From the cell containing the given text, extract its center point as [X, Y] coordinate. 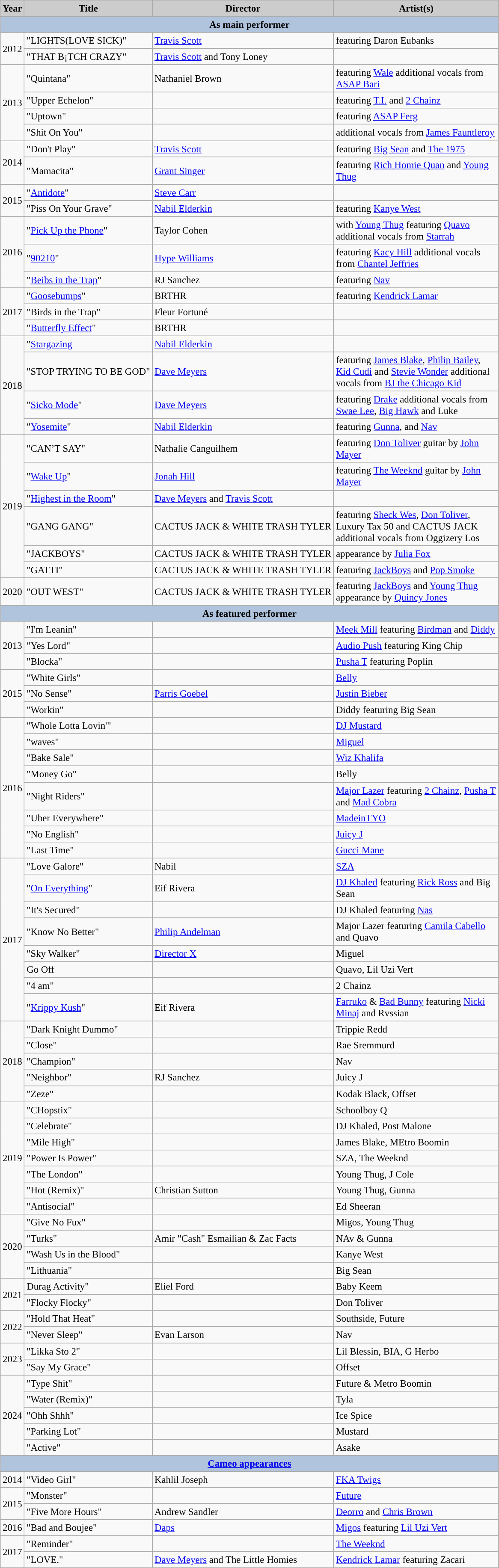
Steve Carr [243, 192]
"STOP TRYING TO BE GOD" [88, 372]
featuring Kendrick Lamar [416, 296]
"Sky Walker" [88, 953]
Title [88, 9]
"No English" [88, 834]
"LIGHTS(LOVE SICK)" [88, 41]
"No Sense" [88, 694]
Go Off [88, 970]
Offset [416, 1367]
NAv & Gunna [416, 1239]
"Birds in the Trap" [88, 312]
Nathalie Canguilhem [243, 449]
Kendrick Lamar featuring Zacari [416, 1560]
"Wash Us in the Blood" [88, 1254]
Major Lazer featuring Camila Cabello and Quavo [416, 932]
Director X [243, 953]
"The London" [88, 1174]
"Whole Lotta Lovin'" [88, 726]
Fleur Fortuné [243, 312]
"Celebrate" [88, 1126]
"Mile High" [88, 1142]
"Uptown" [88, 117]
"CAN’T SAY" [88, 449]
2024 [12, 1415]
"Neighbor" [88, 1078]
"Zeze" [88, 1094]
"Last Time" [88, 850]
"Dark Knight Dummo" [88, 1030]
As featured performer [249, 613]
Quavo, Lil Uzi Vert [416, 970]
Justin Bieber [416, 694]
featuring Kanye West [416, 208]
"Beibs in the Trap" [88, 280]
Christian Sutton [243, 1190]
"Hot (Remix)" [88, 1190]
featuring Sheck Wes, Don Toliver, Luxury Tax 50 and CACTUS JACK additional vocals from Oggizery Los [416, 526]
2023 [12, 1359]
James Blake, MEtro Boomin [416, 1142]
"90210" [88, 258]
Meek Mill featuring Birdman and Diddy [416, 630]
Gucci Mane [416, 850]
"Water (Remix)" [88, 1399]
"Know No Better" [88, 932]
Grant Singer [243, 170]
As main performer [249, 25]
"Wake Up" [88, 476]
Eliel Ford [243, 1287]
"Upper Echelon" [88, 101]
"Antidote" [88, 192]
Director [243, 9]
Taylor Cohen [243, 230]
"Shit On You" [88, 133]
"Butterfly Effect" [88, 328]
featuring JackBoys and Pop Smoke [416, 570]
"Parking Lot" [88, 1432]
"THAT B¡TCH CRAZY" [88, 57]
Pusha T featuring Poplin [416, 662]
"Sicko Mode" [88, 405]
"Lithuania" [88, 1271]
featuring T.I. and 2 Chainz [416, 101]
Audio Push featuring King Chip [416, 645]
"Money Go" [88, 774]
The Weeknd [416, 1544]
"Piss On Your Grave" [88, 208]
featuring JackBoys and Young Thug appearance by Quincy Jones [416, 592]
Mustard [416, 1432]
Nathaniel Brown [243, 79]
featuring Big Sean and The 1975 [416, 149]
"Hold That Heat" [88, 1319]
"White Girls" [88, 678]
"Goosebumps" [88, 296]
appearance by Julia Fox [416, 553]
"Power Is Power" [88, 1158]
Future [416, 1496]
featuring Nav [416, 280]
FKA Twigs [416, 1479]
Jonah Hill [243, 476]
Dave Meyers and Travis Scott [243, 498]
SZA [416, 866]
"Don't Play" [88, 149]
"Likka Sto 2" [88, 1351]
DJ Khaled, Post Malone [416, 1126]
"Bake Sale" [88, 758]
Schoolboy Q [416, 1110]
Migos, Young Thug [416, 1222]
Big Sean [416, 1271]
Amir "Cash" Esmailian & Zac Facts [243, 1239]
2021 [12, 1294]
Deorro and Chris Brown [416, 1512]
"Flocky Flocky" [88, 1303]
Young Thug, Gunna [416, 1190]
featuring Daron Eubanks [416, 41]
Baby Keem [416, 1287]
featuring Gunna, and Nav [416, 427]
"waves" [88, 742]
Kahlil Joseph [243, 1479]
2 Chainz [416, 986]
Year [12, 9]
"Yes Lord" [88, 645]
Major Lazer featuring 2 Chainz, Pusha T and Mad Cobra [416, 796]
featuring Wale additional vocals from ASAP Bari [416, 79]
DJ Khaled featuring Nas [416, 910]
"Ohh Shhh" [88, 1415]
"Workin" [88, 710]
Tyla [416, 1399]
2022 [12, 1327]
Don Toliver [416, 1303]
Nabil [243, 866]
Ed Sheeran [416, 1206]
featuring Don Toliver guitar by John Mayer [416, 449]
"Champion" [88, 1062]
Wiz Khalifa [416, 758]
"JACKBOYS" [88, 553]
Southside, Future [416, 1319]
Cameo appearances [249, 1464]
"Antisocial" [88, 1206]
"Turks" [88, 1239]
Rae Sremmurd [416, 1045]
Daps [243, 1528]
Philip Andelman [243, 932]
"Uber Everywhere" [88, 818]
Travis Scott and Tony Loney [243, 57]
"Give No Fux" [88, 1222]
Future & Metro Boomin [416, 1383]
MadeinTYO [416, 818]
featuring ASAP Ferg [416, 117]
"Bad and Boujee" [88, 1528]
SZA, The Weeknd [416, 1158]
Evan Larson [243, 1335]
"Mamacita" [88, 170]
Migos featuring Lil Uzi Vert [416, 1528]
"Reminder" [88, 1544]
"Krippy Kush" [88, 1008]
Parris Goebel [243, 694]
Diddy featuring Big Sean [416, 710]
"Five More Hours" [88, 1512]
"Never Sleep" [88, 1335]
Andrew Sandler [243, 1512]
"Quintana" [88, 79]
Farruko & Bad Bunny featuring Nicki Minaj and Rvssian [416, 1008]
featuring Rich Homie Quan and Young Thug [416, 170]
"LOVE." [88, 1560]
"I'm Leanin" [88, 630]
"Love Galore" [88, 866]
"Monster" [88, 1496]
"It's Secured" [88, 910]
"Say My Grace" [88, 1367]
Hype Williams [243, 258]
DJ Mustard [416, 726]
Dave Meyers and The Little Homies [243, 1560]
Lil Blessin, BIA, G Herbo [416, 1351]
Kodak Black, Offset [416, 1094]
Young Thug, J Cole [416, 1174]
"OUT WEST" [88, 592]
featuring James Blake, Philip Bailey, Kid Cudi and Stevie Wonder additional vocals from BJ the Chicago Kid [416, 372]
"Close" [88, 1045]
featuring Kacy Hill additional vocals from Chantel Jeffries [416, 258]
"Stargazing [88, 344]
Kanye West [416, 1254]
Asake [416, 1447]
"Yosemite" [88, 427]
"CHopstix" [88, 1110]
"On Everything" [88, 888]
"Type Shit" [88, 1383]
Trippie Redd [416, 1030]
with Young Thug featuring Quavo additional vocals from Starrah [416, 230]
Durag Activity" [88, 1287]
"Active" [88, 1447]
"GANG GANG" [88, 526]
"GATTI" [88, 570]
"4 am" [88, 986]
featuring Drake additional vocals from Swae Lee, Big Hawk and Luke [416, 405]
DJ Khaled featuring Rick Ross and Big Sean [416, 888]
Artist(s) [416, 9]
2012 [12, 49]
additional vocals from James Fauntleroy [416, 133]
"Pick Up the Phone" [88, 230]
"Highest in the Room" [88, 498]
"Night Riders" [88, 796]
"Video Girl" [88, 1479]
featuring The Weeknd guitar by John Mayer [416, 476]
"Blocka" [88, 662]
Ice Spice [416, 1415]
